For the text-containing cell, return its midpoint in (x, y) coordinate format. 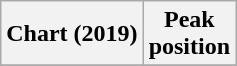
Chart (2019) (72, 34)
Peakposition (189, 34)
